Identify which cell holds the provided text, then report its (x, y) central coordinate. 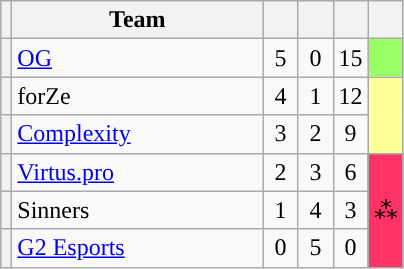
12 (350, 96)
⁂ (386, 210)
6 (350, 172)
Team (138, 20)
forZe (138, 96)
OG (138, 58)
Sinners (138, 210)
G2 Esports (138, 248)
9 (350, 134)
Complexity (138, 134)
15 (350, 58)
Virtus.pro (138, 172)
